Pinpoint the cell where the given text exists, returning its [X, Y] midpoint coordinate. 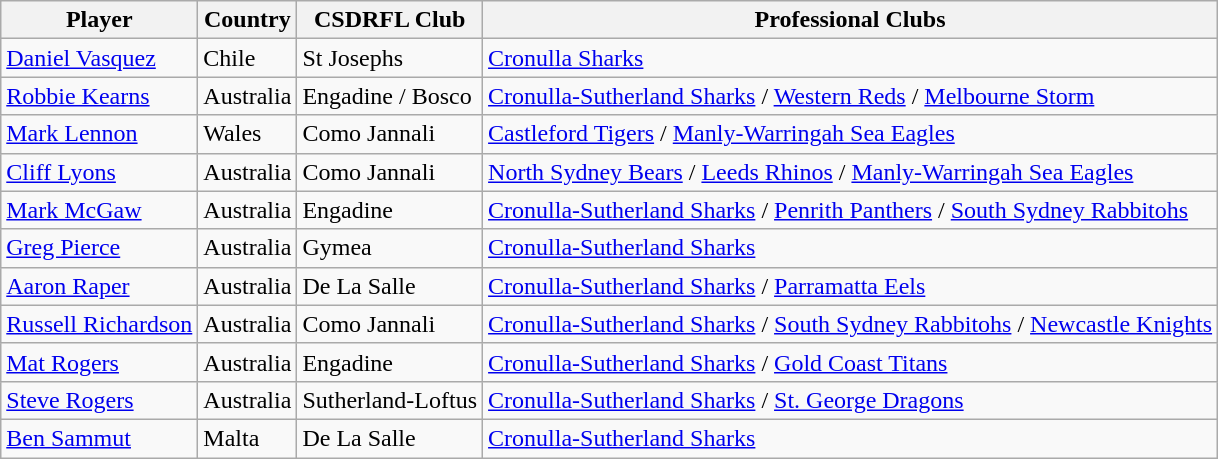
Ben Sammut [100, 438]
Cronulla-Sutherland Sharks / Parramatta Eels [850, 286]
Wales [248, 134]
Professional Clubs [850, 20]
Cronulla-Sutherland Sharks / Penrith Panthers / South Sydney Rabbitohs [850, 210]
Gymea [390, 248]
Steve Rogers [100, 400]
Mark McGaw [100, 210]
Cronulla-Sutherland Sharks / Gold Coast Titans [850, 362]
Cliff Lyons [100, 172]
Mark Lennon [100, 134]
Cronulla-Sutherland Sharks / South Sydney Rabbitohs / Newcastle Knights [850, 324]
Castleford Tigers / Manly-Warringah Sea Eagles [850, 134]
Russell Richardson [100, 324]
Greg Pierce [100, 248]
North Sydney Bears / Leeds Rhinos / Manly-Warringah Sea Eagles [850, 172]
Cronulla-Sutherland Sharks / St. George Dragons [850, 400]
Robbie Kearns [100, 96]
Malta [248, 438]
Chile [248, 58]
Aaron Raper [100, 286]
Country [248, 20]
CSDRFL Club [390, 20]
Mat Rogers [100, 362]
Cronulla-Sutherland Sharks / Western Reds / Melbourne Storm [850, 96]
Sutherland-Loftus [390, 400]
Cronulla Sharks [850, 58]
St Josephs [390, 58]
Engadine / Bosco [390, 96]
Daniel Vasquez [100, 58]
Player [100, 20]
